Pinpoint the cell where the given text exists, returning its (x, y) midpoint coordinate. 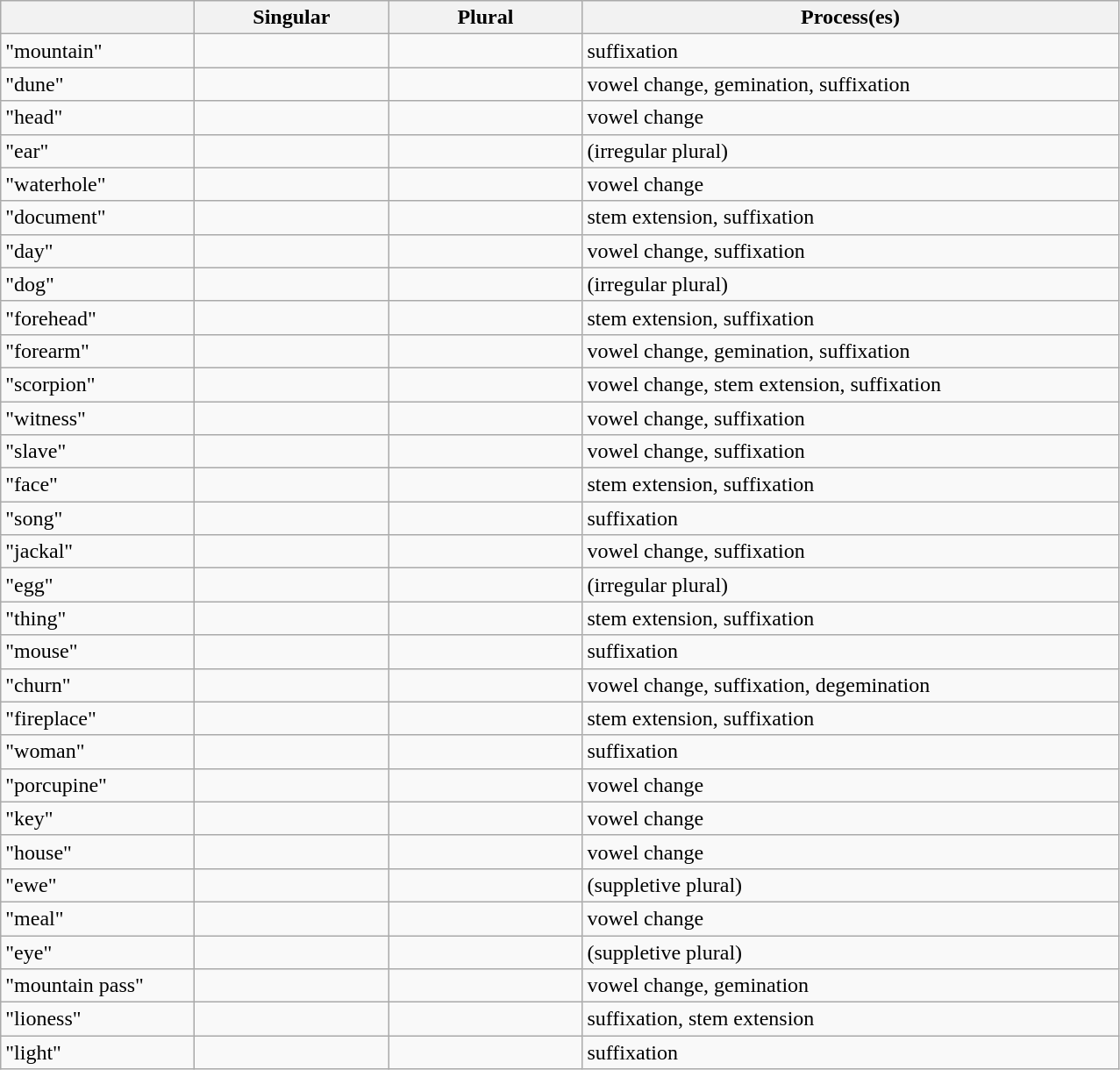
"dog" (98, 284)
vowel change, suffixation, degemination (851, 685)
"churn" (98, 685)
"lioness" (98, 1019)
"porcupine" (98, 785)
"day" (98, 251)
"mountain" (98, 51)
"key" (98, 818)
"slave" (98, 452)
"thing" (98, 618)
"head" (98, 118)
Singular (291, 18)
"witness" (98, 418)
"fireplace" (98, 718)
vowel change, gemination (851, 986)
"house" (98, 852)
"mountain pass" (98, 986)
"song" (98, 518)
"forearm" (98, 351)
"ear" (98, 151)
"face" (98, 485)
"egg" (98, 585)
Plural (486, 18)
"document" (98, 218)
"light" (98, 1052)
"meal" (98, 918)
"ewe" (98, 885)
vowel change, stem extension, suffixation (851, 384)
"woman" (98, 752)
suffixation, stem extension (851, 1019)
"forehead" (98, 317)
"jackal" (98, 552)
"scorpion" (98, 384)
"eye" (98, 952)
"waterhole" (98, 184)
Process(es) (851, 18)
"dune" (98, 84)
"mouse" (98, 652)
